Extract the (x, y) coordinate from the center of the cell holding the provided text.  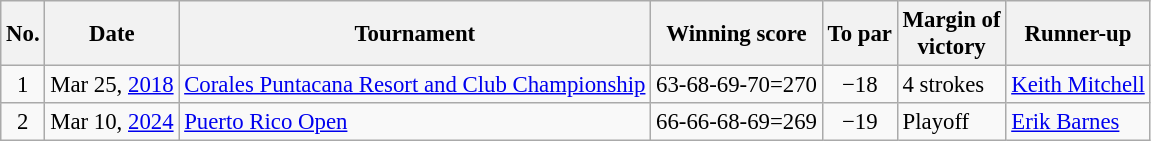
Tournament (415, 34)
Date (112, 34)
No. (23, 34)
4 strokes (952, 85)
Margin ofvictory (952, 34)
Winning score (737, 34)
−18 (860, 85)
To par (860, 34)
63-68-69-70=270 (737, 85)
2 (23, 122)
−19 (860, 122)
Corales Puntacana Resort and Club Championship (415, 85)
Erik Barnes (1078, 122)
Mar 10, 2024 (112, 122)
Playoff (952, 122)
1 (23, 85)
Keith Mitchell (1078, 85)
66-66-68-69=269 (737, 122)
Runner-up (1078, 34)
Mar 25, 2018 (112, 85)
Puerto Rico Open (415, 122)
